From the cell containing the given text, extract its center point as (X, Y) coordinate. 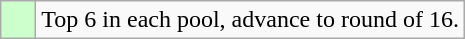
Top 6 in each pool, advance to round of 16. (250, 20)
